Provide the (x, y) coordinate of the cell's center where the given text is located.  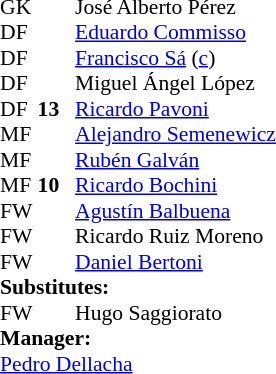
Daniel Bertoni (176, 262)
Alejandro Semenewicz (176, 135)
Francisco Sá (c) (176, 58)
Eduardo Commisso (176, 33)
10 (57, 185)
Hugo Saggiorato (176, 313)
Miguel Ángel López (176, 83)
Agustín Balbuena (176, 211)
Manager: (138, 339)
Rubén Galván (176, 160)
Ricardo Bochini (176, 185)
Substitutes: (138, 287)
Ricardo Ruiz Moreno (176, 237)
13 (57, 109)
Ricardo Pavoni (176, 109)
